Provide the (x, y) coordinate of the cell's center where the given text is located.  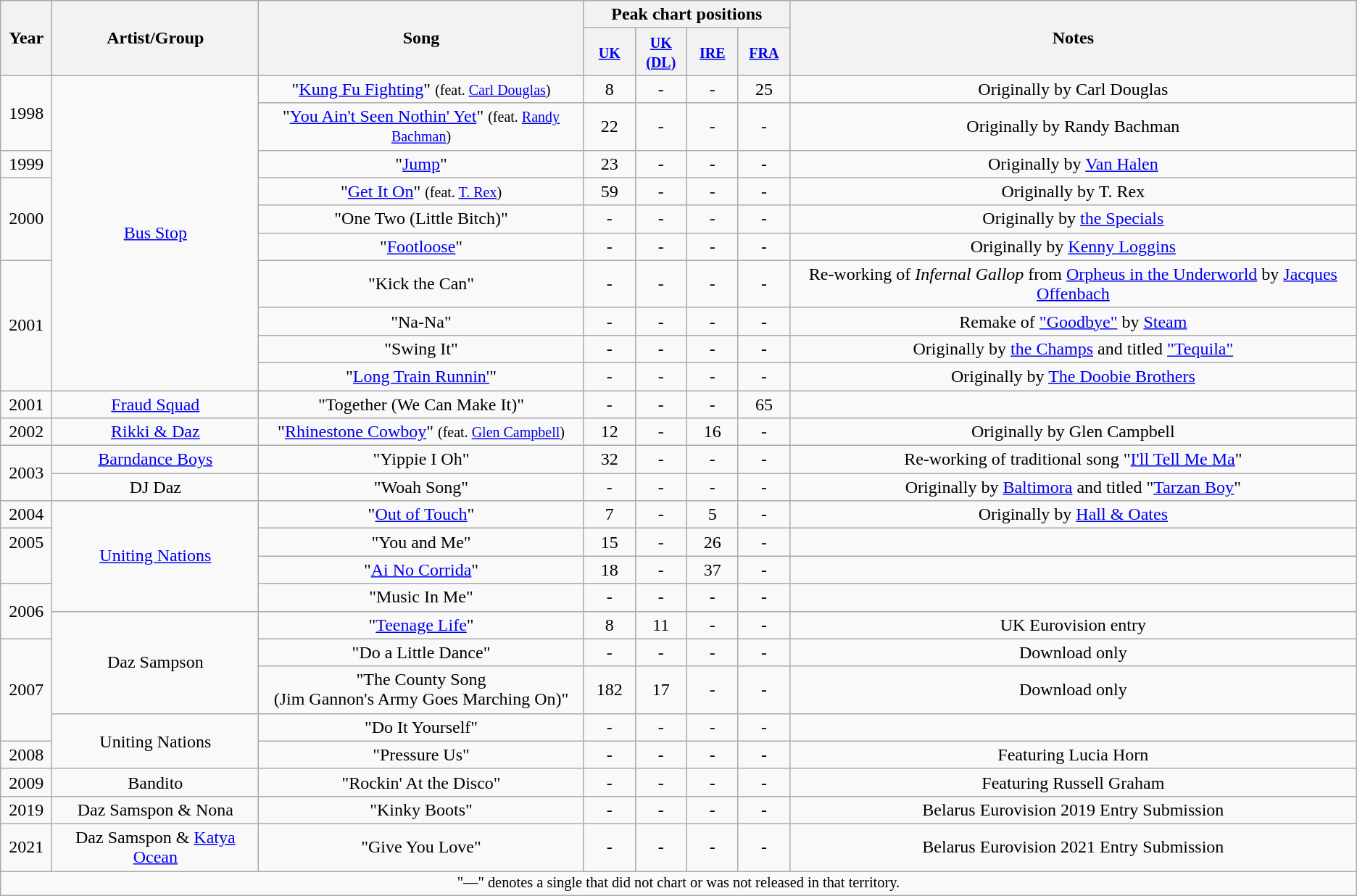
26 (712, 542)
1998 (26, 113)
Featuring Lucia Horn (1073, 755)
"Swing It" (421, 349)
IRE (712, 52)
Daz Samspon & Nona (155, 810)
UK (DL) (661, 52)
Fraud Squad (155, 404)
Barndance Boys (155, 460)
Originally by the Champs and titled "Tequila" (1073, 349)
Originally by Glen Campbell (1073, 432)
2000 (26, 219)
15 (609, 542)
16 (712, 432)
Featuring Russell Graham (1073, 782)
Daz Samspon & Katya Ocean (155, 847)
"Do It Yourself" (421, 727)
"Yippie I Oh" (421, 460)
Originally by Baltimora and titled "Tarzan Boy" (1073, 487)
2008 (26, 755)
2007 (26, 690)
Year (26, 38)
"Kinky Boots" (421, 810)
Song (421, 38)
Belarus Eurovision 2019 Entry Submission (1073, 810)
11 (661, 625)
25 (764, 89)
"Woah Song" (421, 487)
Peak chart positions (686, 14)
Originally by Van Halen (1073, 164)
23 (609, 164)
"Out of Touch" (421, 515)
2019 (26, 810)
Remake of "Goodbye" by Steam (1073, 321)
32 (609, 460)
37 (712, 570)
"You and Me" (421, 542)
"Give You Love" (421, 847)
2009 (26, 782)
Originally by The Doobie Brothers (1073, 376)
2004 (26, 515)
2003 (26, 473)
"Music In Me" (421, 597)
"The County Song (Jim Gannon's Army Goes Marching On)" (421, 690)
59 (609, 191)
"—" denotes a single that did not chart or was not released in that territory. (678, 884)
"Pressure Us" (421, 755)
17 (661, 690)
"Rockin' At the Disco" (421, 782)
Artist/Group (155, 38)
182 (609, 690)
Daz Sampson (155, 663)
Re-working of traditional song "I'll Tell Me Ma" (1073, 460)
"Ai No Corrida" (421, 570)
"One Two (Little Bitch)" (421, 219)
Notes (1073, 38)
Bandito (155, 782)
"Get It On" (feat. T. Rex) (421, 191)
"Rhinestone Cowboy" (feat. Glen Campbell) (421, 432)
UK Eurovision entry (1073, 625)
"Jump" (421, 164)
2006 (26, 611)
"Long Train Runnin'" (421, 376)
18 (609, 570)
"Footloose" (421, 246)
"Teenage Life" (421, 625)
DJ Daz (155, 487)
12 (609, 432)
"Kick the Can" (421, 284)
65 (764, 404)
Re-working of Infernal Gallop from Orpheus in the Underworld by Jacques Offenbach (1073, 284)
"Na-Na" (421, 321)
Originally by T. Rex (1073, 191)
Originally by the Specials (1073, 219)
2002 (26, 432)
22 (609, 126)
1999 (26, 164)
Rikki & Daz (155, 432)
2005 (26, 556)
"Do a Little Dance" (421, 652)
FRA (764, 52)
2021 (26, 847)
Originally by Randy Bachman (1073, 126)
"Together (We Can Make It)" (421, 404)
Originally by Carl Douglas (1073, 89)
5 (712, 515)
"Kung Fu Fighting" (feat. Carl Douglas) (421, 89)
7 (609, 515)
Originally by Hall & Oates (1073, 515)
Bus Stop (155, 233)
"You Ain't Seen Nothin' Yet" (feat. Randy Bachman) (421, 126)
Belarus Eurovision 2021 Entry Submission (1073, 847)
UK (609, 52)
Originally by Kenny Loggins (1073, 246)
